Find where the given text appears and provide that cell's center as (x, y) coordinate. 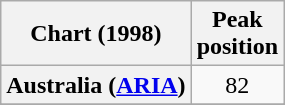
82 (237, 85)
Chart (1998) (96, 34)
Australia (ARIA) (96, 85)
Peakposition (237, 34)
